Locate the cell with the specified text and output its [x, y] center coordinate. 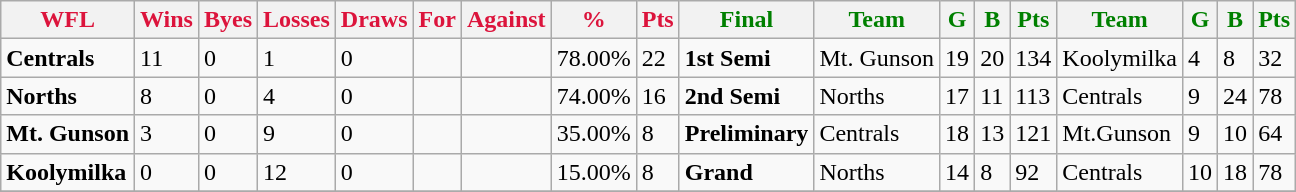
92 [1034, 172]
Preliminary [746, 134]
Grand [746, 172]
32 [1274, 58]
64 [1274, 134]
12 [297, 172]
WFL [68, 20]
Mt.Gunson [1120, 134]
2nd Semi [746, 96]
24 [1236, 96]
35.00% [594, 134]
78.00% [594, 58]
74.00% [594, 96]
Against [506, 20]
13 [992, 134]
For [437, 20]
16 [658, 96]
14 [958, 172]
15.00% [594, 172]
20 [992, 58]
22 [658, 58]
Losses [297, 20]
3 [167, 134]
1 [297, 58]
121 [1034, 134]
% [594, 20]
134 [1034, 58]
19 [958, 58]
1st Semi [746, 58]
17 [958, 96]
Draws [374, 20]
Byes [228, 20]
113 [1034, 96]
Final [746, 20]
Wins [167, 20]
